Pinpoint the cell where the given text exists, returning its (X, Y) midpoint coordinate. 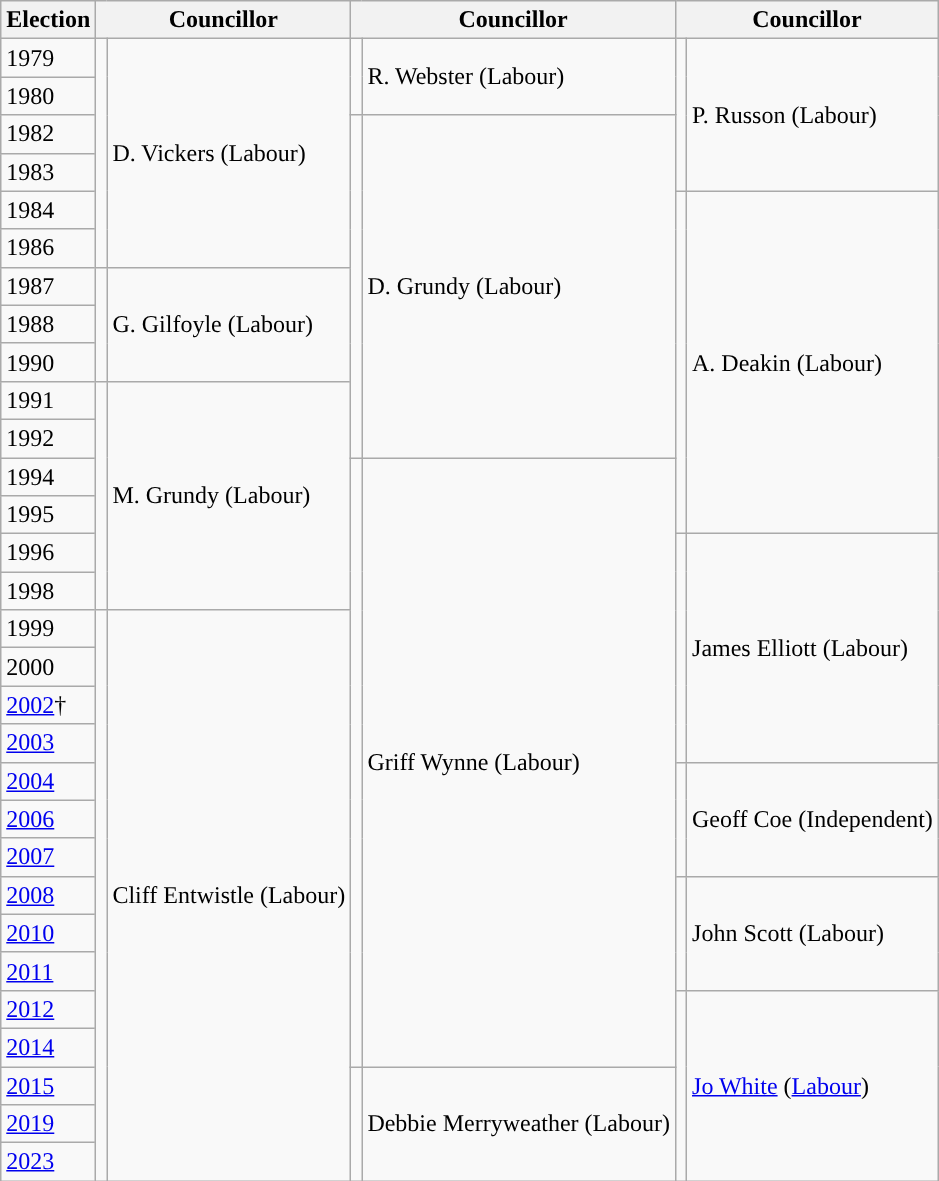
M. Grundy (Labour) (229, 495)
Election (48, 20)
2004 (48, 781)
1984 (48, 210)
2002† (48, 705)
2006 (48, 819)
1987 (48, 286)
2014 (48, 1047)
Debbie Merryweather (Labour) (519, 1123)
Geoff Coe (Independent) (813, 819)
2011 (48, 971)
1990 (48, 362)
James Elliott (Labour) (813, 648)
1996 (48, 553)
1992 (48, 438)
R. Webster (Labour) (519, 77)
2000 (48, 667)
1995 (48, 515)
A. Deakin (Labour) (813, 362)
Cliff Entwistle (Labour) (229, 896)
Jo White (Labour) (813, 1085)
G. Gilfoyle (Labour) (229, 324)
Griff Wynne (Labour) (519, 762)
2015 (48, 1085)
1982 (48, 134)
1991 (48, 400)
1988 (48, 324)
P. Russon (Labour) (813, 115)
1998 (48, 591)
1994 (48, 477)
1983 (48, 172)
1980 (48, 96)
2003 (48, 743)
John Scott (Labour) (813, 933)
2008 (48, 895)
1979 (48, 58)
2012 (48, 1009)
1986 (48, 248)
2023 (48, 1162)
2019 (48, 1124)
2007 (48, 857)
D. Grundy (Labour) (519, 286)
1999 (48, 629)
2010 (48, 933)
D. Vickers (Labour) (229, 153)
